Capture the cell that displays the provided text and extract its (x, y) central coordinate. 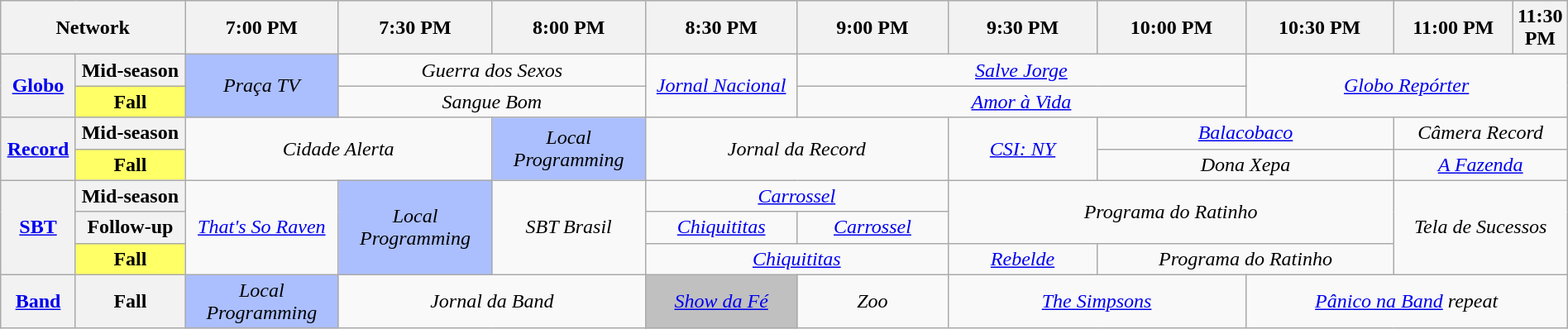
Amor à Vida (1021, 102)
9:30 PM (1022, 28)
Rebelde (1022, 259)
Band (38, 301)
Globo Repórter (1406, 86)
8:00 PM (569, 28)
10:00 PM (1171, 28)
Show da Fé (721, 301)
Tela de Sucessos (1480, 227)
Record (38, 149)
Pânico na Band repeat (1406, 301)
Jornal da Record (796, 149)
Guerra dos Sexos (491, 70)
SBT (38, 227)
Sangue Bom (491, 102)
Balacobaco (1245, 133)
10:30 PM (1320, 28)
Network (93, 28)
Dona Xepa (1245, 164)
Salve Jorge (1021, 70)
Câmera Record (1480, 133)
9:00 PM (872, 28)
7:30 PM (415, 28)
CSI: NY (1022, 149)
Jornal da Band (491, 301)
Cidade Alerta (339, 149)
Globo (38, 86)
7:00 PM (262, 28)
Praça TV (262, 86)
Zoo (872, 301)
Follow-up (130, 227)
That's So Raven (262, 227)
11:00 PM (1453, 28)
SBT Brasil (569, 227)
A Fazenda (1480, 164)
The Simpsons (1097, 301)
11:30 PM (1540, 28)
8:30 PM (721, 28)
Jornal Nacional (721, 86)
